Pinpoint the cell where the given text exists, returning its [x, y] midpoint coordinate. 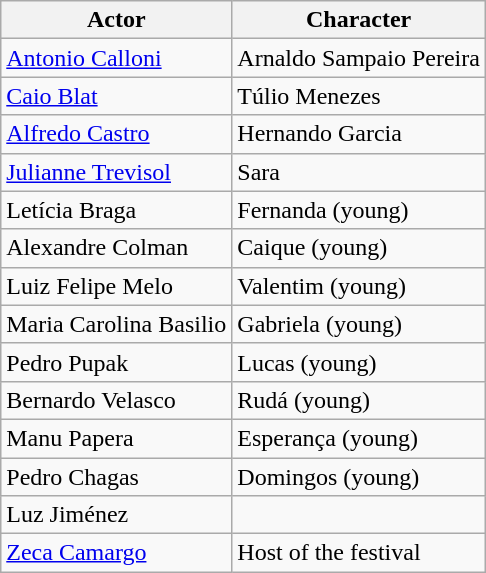
Domingos (young) [359, 477]
Luz Jiménez [116, 515]
Julianne Trevisol [116, 172]
Gabriela (young) [359, 324]
Sara [359, 172]
Esperança (young) [359, 438]
Host of the festival [359, 553]
Maria Carolina Basilio [116, 324]
Arnaldo Sampaio Pereira [359, 58]
Luiz Felipe Melo [116, 286]
Alexandre Colman [116, 248]
Character [359, 20]
Caio Blat [116, 96]
Alfredo Castro [116, 134]
Valentim (young) [359, 286]
Actor [116, 20]
Letícia Braga [116, 210]
Caique (young) [359, 248]
Antonio Calloni [116, 58]
Túlio Menezes [359, 96]
Zeca Camargo [116, 553]
Rudá (young) [359, 400]
Pedro Chagas [116, 477]
Manu Papera [116, 438]
Bernardo Velasco [116, 400]
Hernando Garcia [359, 134]
Lucas (young) [359, 362]
Fernanda (young) [359, 210]
Pedro Pupak [116, 362]
